From the cell containing the given text, extract its center point as [x, y] coordinate. 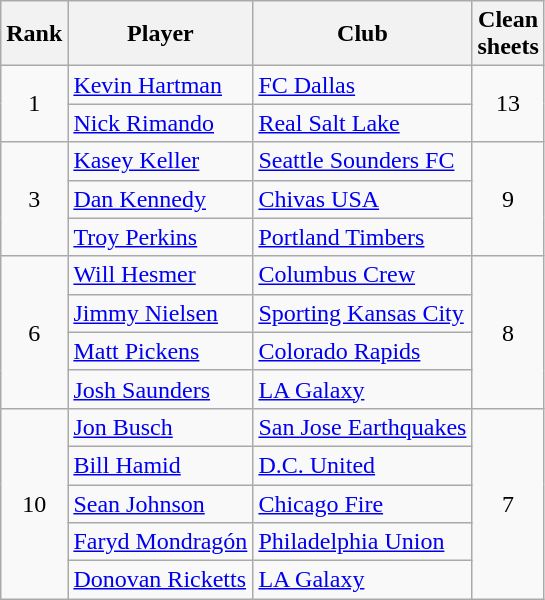
Sean Johnson [160, 503]
Troy Perkins [160, 237]
Columbus Crew [362, 275]
Portland Timbers [362, 237]
FC Dallas [362, 85]
Chicago Fire [362, 503]
10 [34, 503]
Real Salt Lake [362, 123]
3 [34, 199]
San Jose Earthquakes [362, 427]
Rank [34, 34]
7 [508, 503]
Nick Rimando [160, 123]
Seattle Sounders FC [362, 161]
6 [34, 332]
Donovan Ricketts [160, 580]
9 [508, 199]
Chivas USA [362, 199]
Bill Hamid [160, 465]
Philadelphia Union [362, 542]
13 [508, 104]
Club [362, 34]
Will Hesmer [160, 275]
Jimmy Nielsen [160, 313]
Kasey Keller [160, 161]
Kevin Hartman [160, 85]
Faryd Mondragón [160, 542]
Jon Busch [160, 427]
8 [508, 332]
Dan Kennedy [160, 199]
Matt Pickens [160, 351]
Colorado Rapids [362, 351]
1 [34, 104]
Cleansheets [508, 34]
Josh Saunders [160, 389]
Player [160, 34]
D.C. United [362, 465]
Sporting Kansas City [362, 313]
